Extract the [x, y] coordinate from the center of the cell holding the provided text.  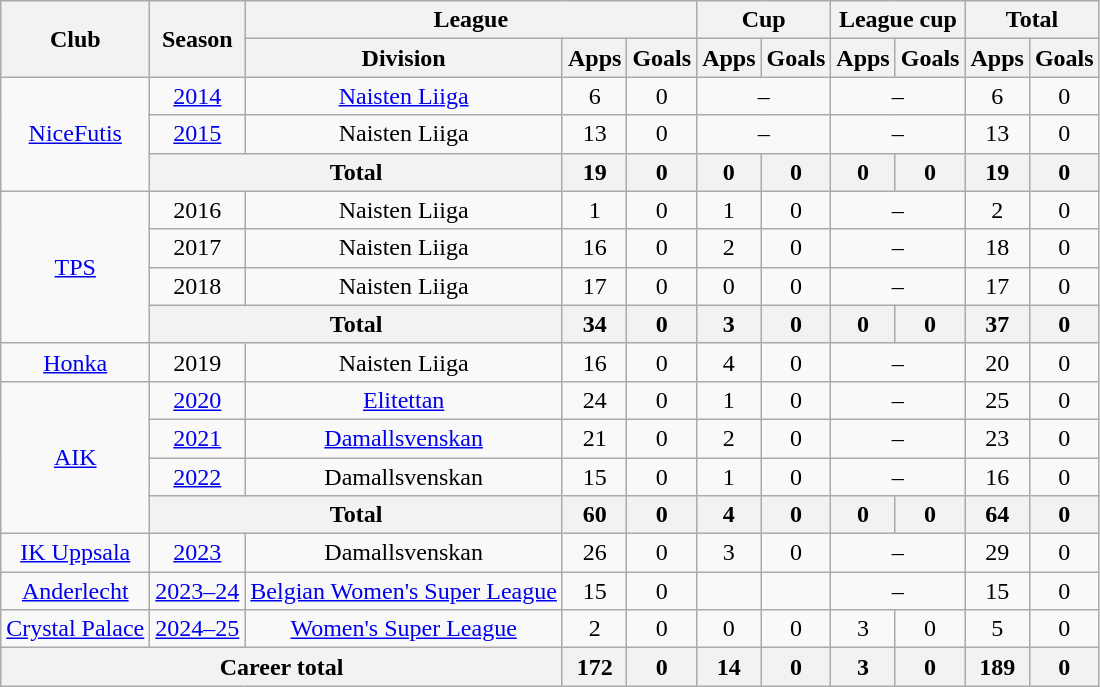
29 [997, 553]
Anderlecht [76, 591]
League [471, 20]
20 [997, 362]
Elitettan [404, 400]
Career total [282, 667]
2017 [198, 248]
Women's Super League [404, 629]
2022 [198, 477]
21 [594, 438]
60 [594, 515]
18 [997, 248]
25 [997, 400]
172 [594, 667]
37 [997, 324]
Club [76, 39]
2020 [198, 400]
26 [594, 553]
2024–25 [198, 629]
Season [198, 39]
2023–24 [198, 591]
2016 [198, 210]
34 [594, 324]
AIK [76, 457]
23 [997, 438]
2015 [198, 134]
League cup [898, 20]
2021 [198, 438]
TPS [76, 267]
Belgian Women's Super League [404, 591]
2014 [198, 96]
24 [594, 400]
189 [997, 667]
Cup [764, 20]
2018 [198, 286]
Honka [76, 362]
NiceFutis [76, 134]
Crystal Palace [76, 629]
2019 [198, 362]
2023 [198, 553]
IK Uppsala [76, 553]
Division [404, 58]
5 [997, 629]
14 [729, 667]
64 [997, 515]
